Extract the [x, y] coordinate from the center of the cell holding the provided text.  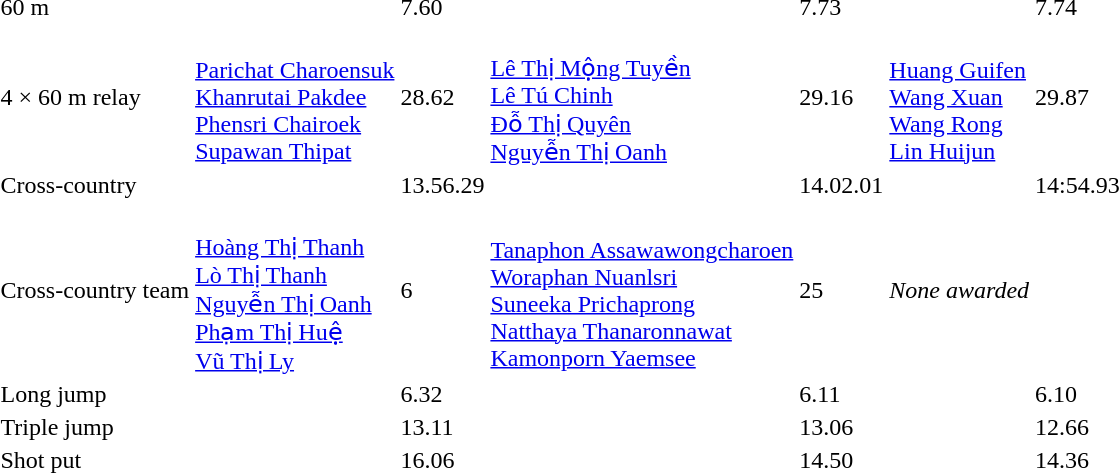
6 [442, 290]
13.11 [442, 427]
Tanaphon AssawawongcharoenWoraphan NuanlsriSuneeka PrichaprongNatthaya ThanaronnawatKamonporn Yaemsee [642, 290]
6.32 [442, 394]
28.62 [442, 96]
Lê Thị Mộng TuyềnLê Tú ChinhĐỗ Thị QuyênNguyễn Thị Oanh [642, 96]
6.11 [842, 394]
14.02.01 [842, 185]
25 [842, 290]
Parichat CharoensukKhanrutai PakdeePhensri ChairoekSupawan Thipat [295, 96]
Hoàng Thị ThanhLò Thị ThanhNguyễn Thị OanhPhạm Thị HuệVũ Thị Ly [295, 290]
None awarded [960, 290]
13.06 [842, 427]
29.16 [842, 96]
13.56.29 [442, 185]
Huang GuifenWang XuanWang RongLin Huijun [960, 96]
